Output the [X, Y] coordinate of the center of the cell containing the given text.  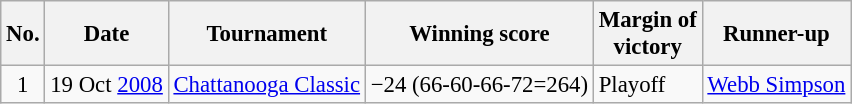
Date [106, 34]
−24 (66-60-66-72=264) [479, 85]
No. [23, 34]
Runner-up [776, 34]
Margin ofvictory [648, 34]
Winning score [479, 34]
1 [23, 85]
Playoff [648, 85]
19 Oct 2008 [106, 85]
Webb Simpson [776, 85]
Tournament [266, 34]
Chattanooga Classic [266, 85]
